Provide the [x, y] coordinate of the cell's center where the given text is located.  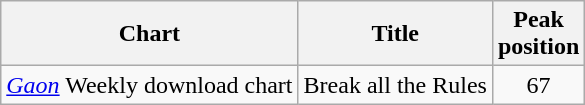
Title [395, 34]
Peakposition [538, 34]
Gaon Weekly download chart [150, 85]
Chart [150, 34]
67 [538, 85]
Break all the Rules [395, 85]
